Search for the cell housing the specified text and yield its [X, Y] center coordinate. 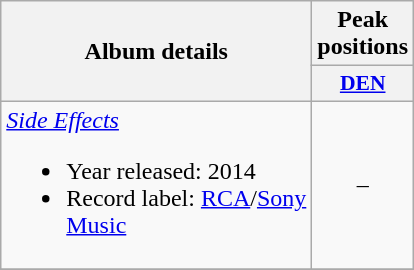
Side EffectsYear released: 2014Record label: RCA/Sony Music [156, 184]
DEN [363, 84]
Album details [156, 52]
Peak positions [363, 34]
– [363, 184]
